Detect which cell encompasses the target text, then output its [X, Y] center coordinate. 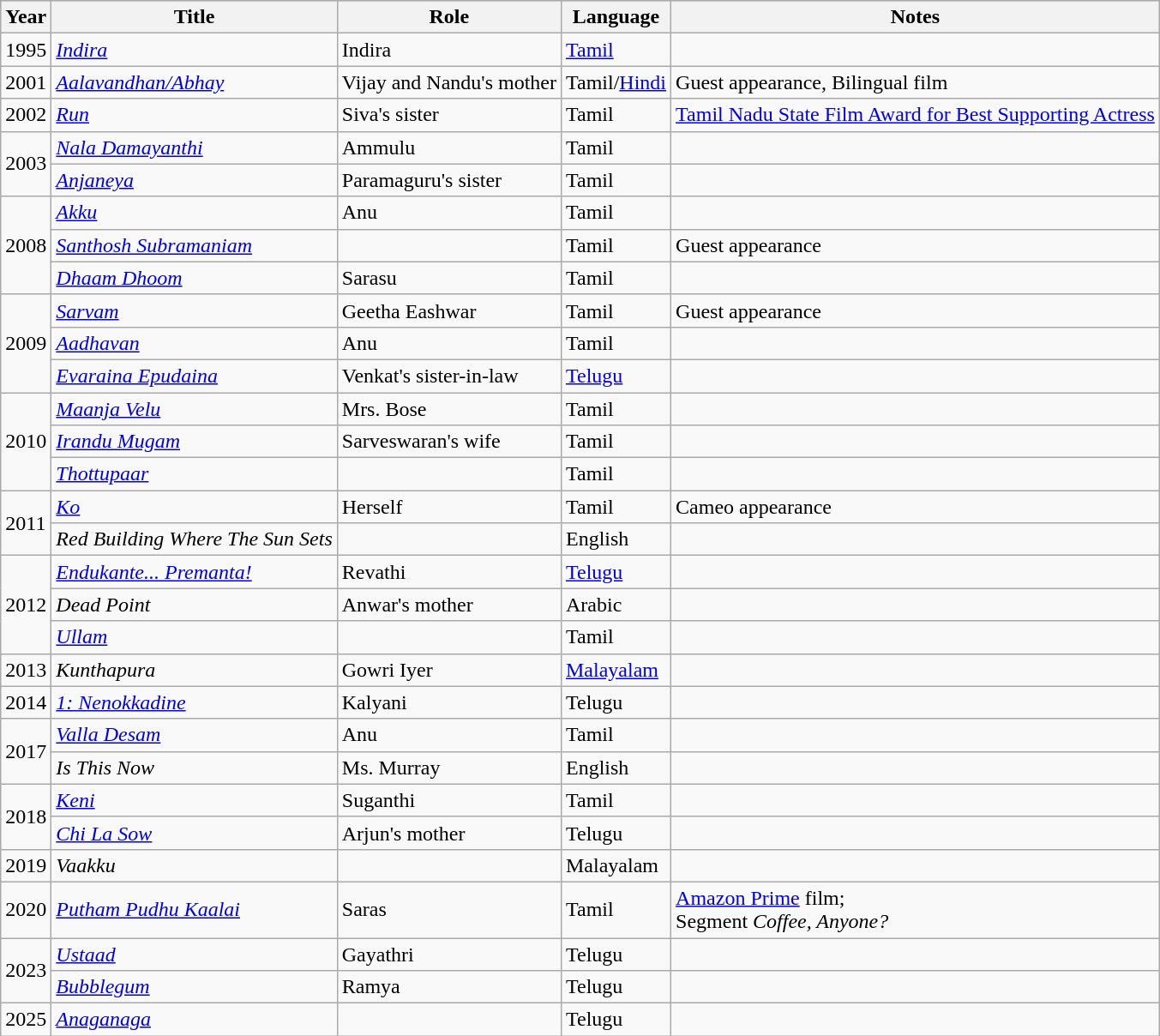
Year [26, 17]
Language [616, 17]
Role [449, 17]
2003 [26, 164]
Dhaam Dhoom [194, 278]
Valla Desam [194, 735]
Suganthi [449, 800]
Aadhavan [194, 343]
2013 [26, 670]
Kalyani [449, 702]
Arjun's mother [449, 833]
Sarvam [194, 310]
2020 [26, 909]
Arabic [616, 605]
Irandu Mugam [194, 442]
Mrs. Bose [449, 409]
Thottupaar [194, 474]
Venkat's sister-in-law [449, 376]
2025 [26, 1020]
Akku [194, 213]
2011 [26, 523]
Ustaad [194, 955]
2019 [26, 865]
Cameo appearance [916, 507]
Nala Damayanthi [194, 148]
2014 [26, 702]
Notes [916, 17]
Putham Pudhu Kaalai [194, 909]
Is This Now [194, 768]
Ramya [449, 987]
1995 [26, 50]
Paramaguru's sister [449, 180]
Bubblegum [194, 987]
Vaakku [194, 865]
Maanja Velu [194, 409]
Run [194, 115]
Gowri Iyer [449, 670]
Anjaneya [194, 180]
Ko [194, 507]
Ullam [194, 637]
Evaraina Epudaina [194, 376]
Santhosh Subramaniam [194, 245]
2017 [26, 751]
2018 [26, 816]
2002 [26, 115]
2010 [26, 442]
Siva's sister [449, 115]
2001 [26, 82]
Vijay and Nandu's mother [449, 82]
Gayathri [449, 955]
Ms. Murray [449, 768]
2009 [26, 343]
Anaganaga [194, 1020]
Sarasu [449, 278]
Dead Point [194, 605]
Title [194, 17]
2012 [26, 605]
Chi La Sow [194, 833]
Herself [449, 507]
Guest appearance, Bilingual film [916, 82]
Tamil Nadu State Film Award for Best Supporting Actress [916, 115]
Amazon Prime film;Segment Coffee, Anyone? [916, 909]
Saras [449, 909]
Red Building Where The Sun Sets [194, 539]
Geetha Eashwar [449, 310]
2023 [26, 971]
Endukante... Premanta! [194, 572]
Revathi [449, 572]
Keni [194, 800]
Aalavandhan/Abhay [194, 82]
Anwar's mother [449, 605]
Tamil/Hindi [616, 82]
2008 [26, 245]
Kunthapura [194, 670]
Sarveswaran's wife [449, 442]
Ammulu [449, 148]
1: Nenokkadine [194, 702]
